Output the (x, y) coordinate of the center of the cell containing the given text.  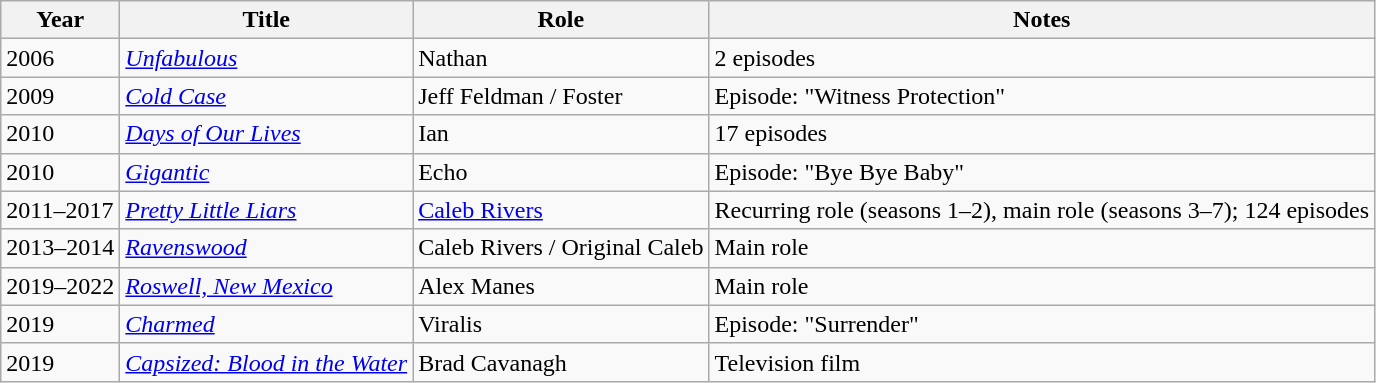
Caleb Rivers (561, 210)
Charmed (266, 324)
Days of Our Lives (266, 134)
2013–2014 (60, 248)
2 episodes (1042, 58)
Episode: "Surrender" (1042, 324)
2009 (60, 96)
Year (60, 20)
2006 (60, 58)
Ravenswood (266, 248)
Caleb Rivers / Original Caleb (561, 248)
Role (561, 20)
Roswell, New Mexico (266, 286)
2019–2022 (60, 286)
Jeff Feldman / Foster (561, 96)
Gigantic (266, 172)
Pretty Little Liars (266, 210)
Title (266, 20)
Ian (561, 134)
Television film (1042, 362)
Alex Manes (561, 286)
Episode: "Bye Bye Baby" (1042, 172)
Cold Case (266, 96)
Viralis (561, 324)
17 episodes (1042, 134)
Notes (1042, 20)
Unfabulous (266, 58)
Brad Cavanagh (561, 362)
Episode: "Witness Protection" (1042, 96)
Nathan (561, 58)
Echo (561, 172)
Capsized: Blood in the Water (266, 362)
2011–2017 (60, 210)
Recurring role (seasons 1–2), main role (seasons 3–7); 124 episodes (1042, 210)
